Locate the cell with the specified text and output its (X, Y) center coordinate. 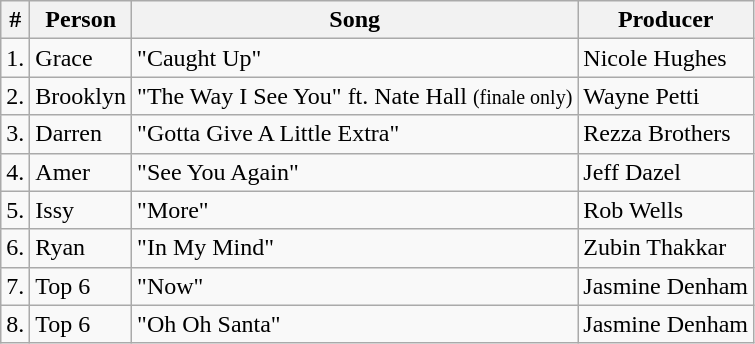
Wayne Petti (666, 96)
"In My Mind" (355, 248)
5. (16, 210)
Brooklyn (81, 96)
# (16, 20)
"Gotta Give A Little Extra" (355, 134)
Issy (81, 210)
Nicole Hughes (666, 58)
Zubin Thakkar (666, 248)
6. (16, 248)
"Oh Oh Santa" (355, 324)
Person (81, 20)
Grace (81, 58)
Song (355, 20)
1. (16, 58)
"Now" (355, 286)
2. (16, 96)
Ryan (81, 248)
"More" (355, 210)
"The Way I See You" ft. Nate Hall (finale only) (355, 96)
Rob Wells (666, 210)
"Caught Up" (355, 58)
Amer (81, 172)
Rezza Brothers (666, 134)
Darren (81, 134)
7. (16, 286)
Producer (666, 20)
Jeff Dazel (666, 172)
8. (16, 324)
3. (16, 134)
"See You Again" (355, 172)
4. (16, 172)
